Return the (x, y) coordinate for the center point of the cell that contains the specified text.  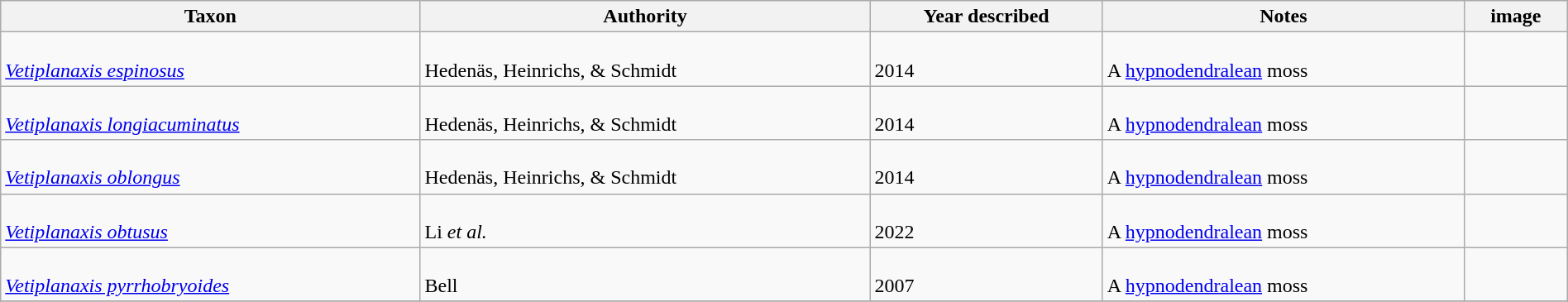
Year described (986, 17)
2007 (986, 275)
Li et al. (645, 220)
2022 (986, 220)
Vetiplanaxis pyrrhobryoides (210, 275)
Taxon (210, 17)
Vetiplanaxis obtusus (210, 220)
Authority (645, 17)
Notes (1284, 17)
Bell (645, 275)
image (1515, 17)
Vetiplanaxis longiacuminatus (210, 113)
Vetiplanaxis oblongus (210, 167)
Vetiplanaxis espinosus (210, 60)
